Find where the given text appears and provide that cell's center as (x, y) coordinate. 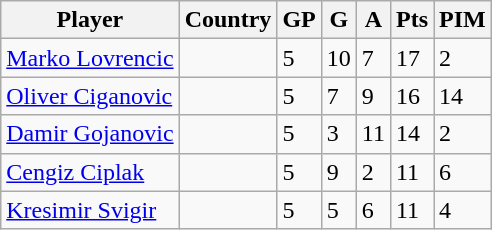
Kresimir Svigir (90, 210)
G (338, 20)
A (373, 20)
Oliver Ciganovic (90, 96)
GP (299, 20)
Pts (412, 20)
4 (463, 210)
Country (228, 20)
10 (338, 58)
Player (90, 20)
16 (412, 96)
Damir Gojanovic (90, 134)
Cengiz Ciplak (90, 172)
PIM (463, 20)
17 (412, 58)
3 (338, 134)
Marko Lovrencic (90, 58)
